Determine the (X, Y) coordinate at the center of the cell enclosing the given text.  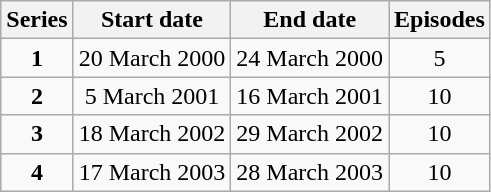
End date (310, 20)
29 March 2002 (310, 134)
5 March 2001 (152, 96)
16 March 2001 (310, 96)
17 March 2003 (152, 172)
3 (37, 134)
5 (440, 58)
Episodes (440, 20)
2 (37, 96)
20 March 2000 (152, 58)
Series (37, 20)
Start date (152, 20)
24 March 2000 (310, 58)
28 March 2003 (310, 172)
18 March 2002 (152, 134)
1 (37, 58)
4 (37, 172)
